Return [x, y] of the center of cell containing provided text 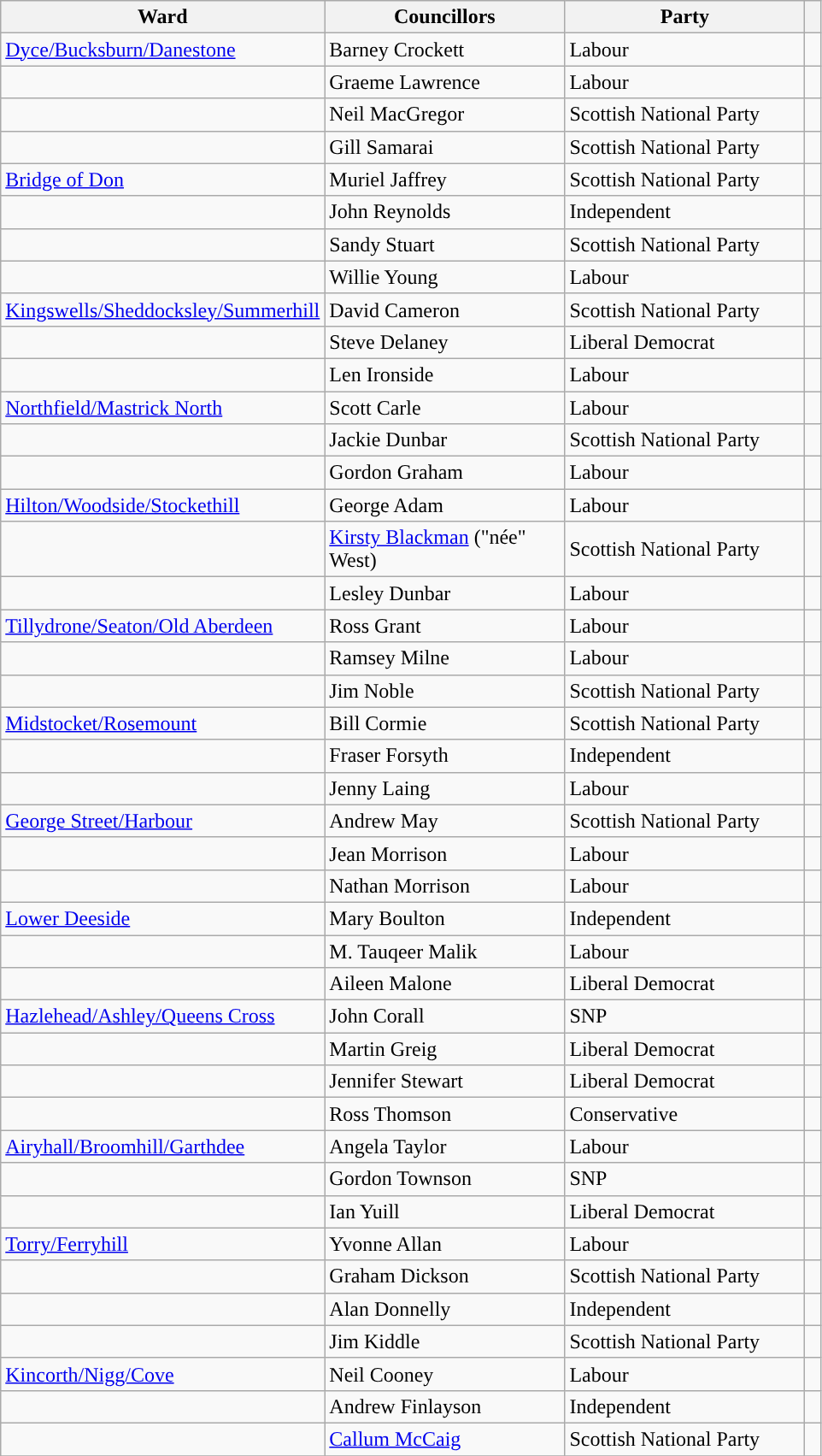
Ian Yuill [444, 1211]
Martin Greig [444, 1049]
Gill Samarai [444, 147]
Nathan Morrison [444, 886]
Councillors [444, 17]
Ramsey Milne [444, 658]
Kirsty Blackman ("née" West) [444, 549]
David Cameron [444, 309]
Yvonne Allan [444, 1244]
Bill Cormie [444, 723]
Fraser Forsyth [444, 756]
Angela Taylor [444, 1147]
John Corall [444, 1017]
Midstocket/Rosemount [162, 723]
Airyhall/Broomhill/Garthdee [162, 1147]
Graham Dickson [444, 1276]
Hazlehead/Ashley/Queens Cross [162, 1017]
Jim Noble [444, 691]
Hilton/Woodside/Stockethill [162, 505]
John Reynolds [444, 212]
Torry/Ferryhill [162, 1244]
Bridge of Don [162, 180]
Kingswells/Sheddocksley/Summerhill [162, 309]
Aileen Malone [444, 984]
Jackie Dunbar [444, 440]
Ross Grant [444, 626]
Len Ironside [444, 374]
Party [685, 17]
Ross Thomson [444, 1114]
Willie Young [444, 277]
Scott Carle [444, 408]
Jennifer Stewart [444, 1082]
Sandy Stuart [444, 245]
Andrew Finlayson [444, 1406]
Mary Boulton [444, 918]
Gordon Townson [444, 1179]
Kincorth/Nigg/Cove [162, 1374]
Barney Crockett [444, 50]
Callum McCaig [444, 1439]
Gordon Graham [444, 473]
Jean Morrison [444, 853]
Lesley Dunbar [444, 593]
Ward [162, 17]
Neil Cooney [444, 1374]
Conservative [685, 1114]
Steve Delaney [444, 342]
Lower Deeside [162, 918]
Graeme Lawrence [444, 82]
Jim Kiddle [444, 1341]
Andrew May [444, 821]
George Adam [444, 505]
Alan Donnelly [444, 1309]
Neil MacGregor [444, 115]
George Street/Harbour [162, 821]
Dyce/Bucksburn/Danestone [162, 50]
Tillydrone/Seaton/Old Aberdeen [162, 626]
Muriel Jaffrey [444, 180]
M. Tauqeer Malik [444, 952]
Jenny Laing [444, 788]
Northfield/Mastrick North [162, 408]
